Identify which cell holds the provided text, then report its [x, y] central coordinate. 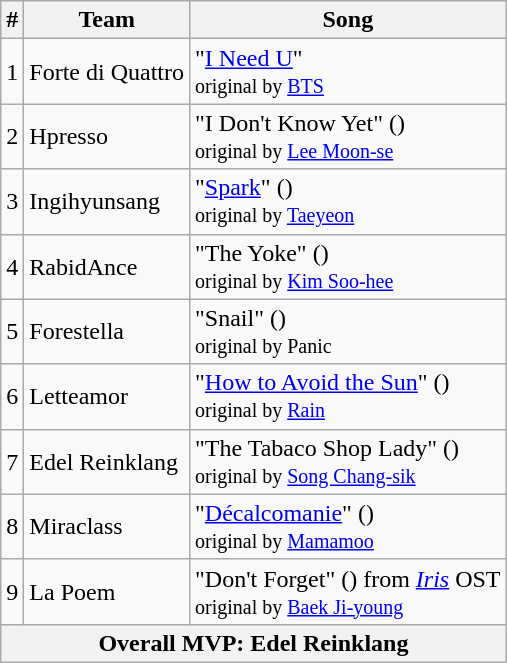
Team [107, 20]
Edel Reinklang [107, 462]
"Spark" () original by Taeyeon [348, 202]
"I Don't Know Yet" () original by Lee Moon-se [348, 136]
2 [12, 136]
# [12, 20]
1 [12, 72]
"Décalcomanie" () original by Mamamoo [348, 526]
Hpresso [107, 136]
Letteamor [107, 396]
Forestella [107, 332]
"Snail" () original by Panic [348, 332]
"I Need U" original by BTS [348, 72]
RabidAnce [107, 266]
Ingihyunsang [107, 202]
Forte di Quattro [107, 72]
6 [12, 396]
7 [12, 462]
"The Tabaco Shop Lady" () original by Song Chang-sik [348, 462]
4 [12, 266]
"The Yoke" () original by Kim Soo-hee [348, 266]
Miraclass [107, 526]
9 [12, 592]
Overall MVP: Edel Reinklang [254, 643]
La Poem [107, 592]
"How to Avoid the Sun" () original by Rain [348, 396]
Song [348, 20]
5 [12, 332]
"Don't Forget" () from Iris OST original by Baek Ji-young [348, 592]
3 [12, 202]
8 [12, 526]
